Find where the given text appears and provide that cell's center as [x, y] coordinate. 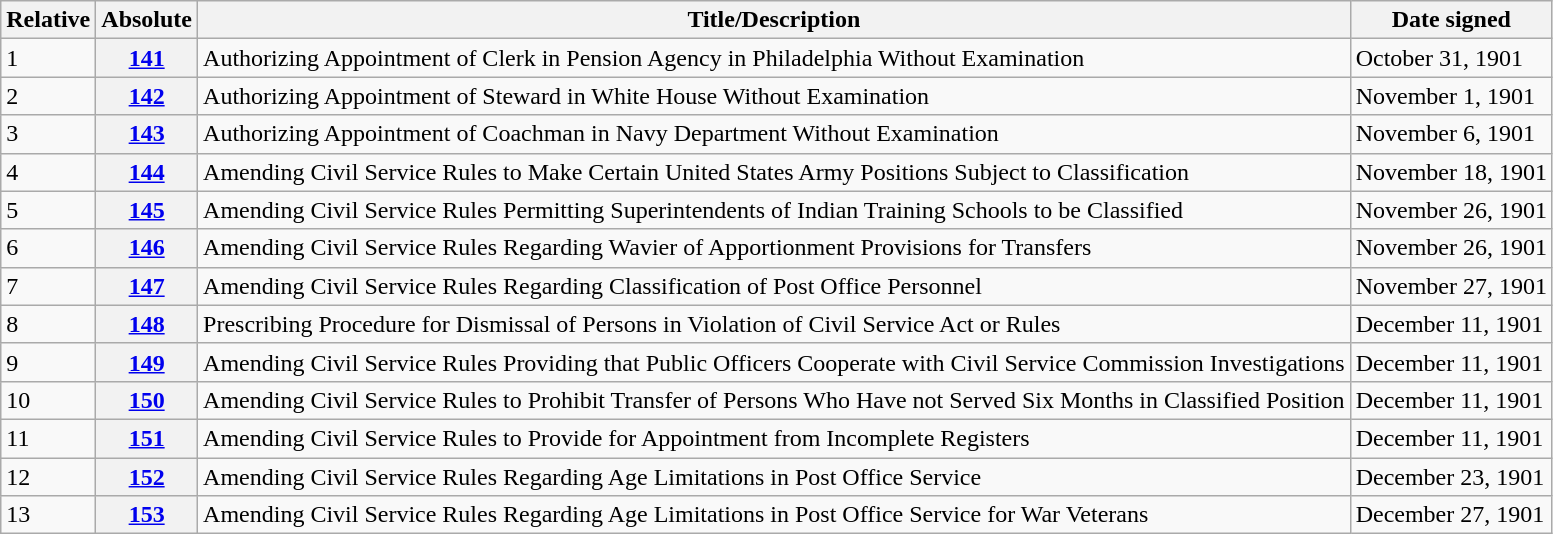
152 [147, 477]
Authorizing Appointment of Steward in White House Without Examination [774, 96]
13 [48, 515]
November 6, 1901 [1451, 134]
Amending Civil Service Rules Regarding Age Limitations in Post Office Service [774, 477]
Amending Civil Service Rules to Provide for Appointment from Incomplete Registers [774, 438]
Amending Civil Service Rules Providing that Public Officers Cooperate with Civil Service Commission Investigations [774, 362]
Amending Civil Service Rules Regarding Wavier of Apportionment Provisions for Transfers [774, 248]
December 23, 1901 [1451, 477]
Date signed [1451, 20]
9 [48, 362]
141 [147, 58]
145 [147, 210]
Title/Description [774, 20]
10 [48, 400]
Amending Civil Service Rules to Prohibit Transfer of Persons Who Have not Served Six Months in Classified Position [774, 400]
Amending Civil Service Rules Regarding Age Limitations in Post Office Service for War Veterans [774, 515]
7 [48, 286]
November 1, 1901 [1451, 96]
144 [147, 172]
142 [147, 96]
Absolute [147, 20]
Amending Civil Service Rules to Make Certain United States Army Positions Subject to Classification [774, 172]
8 [48, 324]
11 [48, 438]
November 27, 1901 [1451, 286]
2 [48, 96]
Amending Civil Service Rules Regarding Classification of Post Office Personnel [774, 286]
December 27, 1901 [1451, 515]
4 [48, 172]
Relative [48, 20]
Authorizing Appointment of Coachman in Navy Department Without Examination [774, 134]
143 [147, 134]
151 [147, 438]
5 [48, 210]
148 [147, 324]
150 [147, 400]
147 [147, 286]
1 [48, 58]
12 [48, 477]
6 [48, 248]
Authorizing Appointment of Clerk in Pension Agency in Philadelphia Without Examination [774, 58]
146 [147, 248]
149 [147, 362]
3 [48, 134]
153 [147, 515]
November 18, 1901 [1451, 172]
October 31, 1901 [1451, 58]
Amending Civil Service Rules Permitting Superintendents of Indian Training Schools to be Classified [774, 210]
Prescribing Procedure for Dismissal of Persons in Violation of Civil Service Act or Rules [774, 324]
